Scan for the cell matching the given text and deliver its [x, y] coordinate at center. 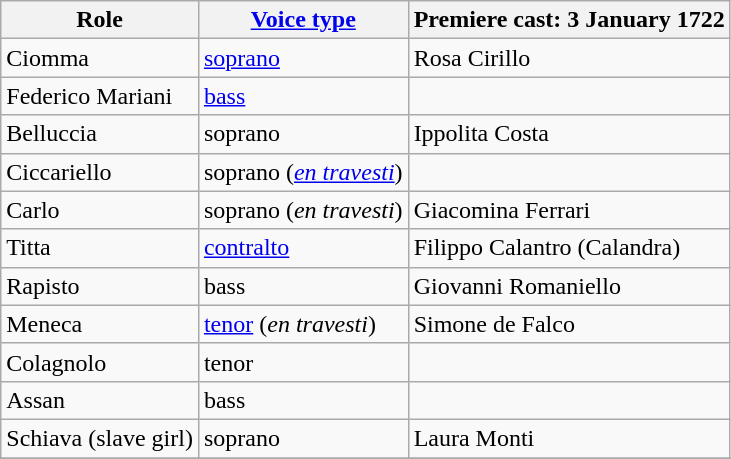
Rapisto [100, 286]
Voice type [303, 20]
Ciomma [100, 58]
Filippo Calantro (Calandra) [569, 248]
Assan [100, 400]
Role [100, 20]
Belluccia [100, 134]
Rosa Cirillo [569, 58]
tenor (en travesti) [303, 324]
Premiere cast: 3 January 1722 [569, 20]
Meneca [100, 324]
Federico Mariani [100, 96]
Giovanni Romaniello [569, 286]
Giacomina Ferrari [569, 210]
Laura Monti [569, 438]
Ciccariello [100, 172]
Colagnolo [100, 362]
tenor [303, 362]
Titta [100, 248]
Ippolita Costa [569, 134]
Carlo [100, 210]
Schiava (slave girl) [100, 438]
contralto [303, 248]
Simone de Falco [569, 324]
